Scan for the cell matching the given text and deliver its (x, y) coordinate at center. 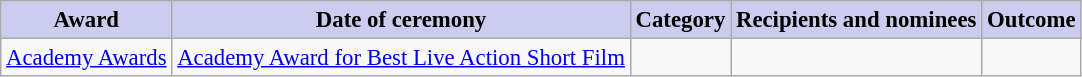
Category (680, 20)
Academy Award for Best Live Action Short Film (401, 58)
Recipients and nominees (856, 20)
Outcome (1032, 20)
Award (86, 20)
Date of ceremony (401, 20)
Academy Awards (86, 58)
